Find where the given text appears and provide that cell's center as [x, y] coordinate. 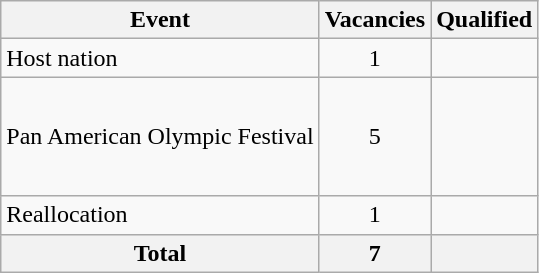
Qualified [484, 20]
Pan American Olympic Festival [160, 136]
5 [375, 136]
7 [375, 253]
Vacancies [375, 20]
Reallocation [160, 215]
Total [160, 253]
Host nation [160, 58]
Event [160, 20]
